Capture the cell that displays the provided text and extract its (X, Y) central coordinate. 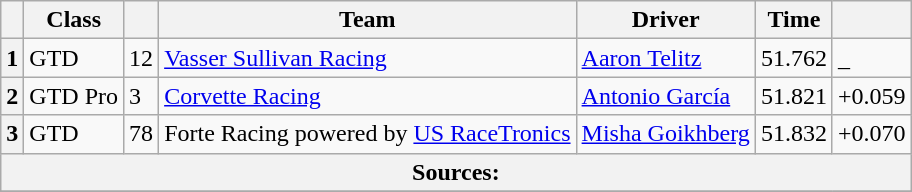
1 (12, 58)
Antonio García (666, 96)
Sources: (456, 172)
Forte Racing powered by US RaceTronics (368, 134)
Vasser Sullivan Racing (368, 58)
Team (368, 20)
51.821 (794, 96)
GTD Pro (74, 96)
78 (142, 134)
51.832 (794, 134)
Driver (666, 20)
Class (74, 20)
12 (142, 58)
+0.070 (872, 134)
2 (12, 96)
51.762 (794, 58)
Time (794, 20)
Aaron Telitz (666, 58)
Misha Goikhberg (666, 134)
Corvette Racing (368, 96)
_ (872, 58)
+0.059 (872, 96)
